Locate the cell with the specified text and output its (X, Y) center coordinate. 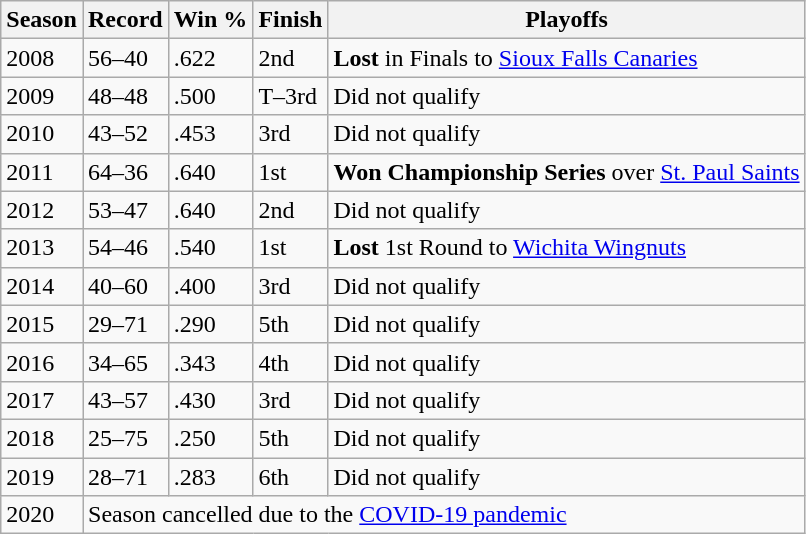
2015 (42, 324)
25–75 (125, 438)
Season (42, 20)
48–48 (125, 96)
.290 (210, 324)
2020 (42, 515)
43–52 (125, 134)
.283 (210, 477)
2017 (42, 400)
2012 (42, 210)
2013 (42, 248)
.400 (210, 286)
29–71 (125, 324)
.453 (210, 134)
56–40 (125, 58)
.430 (210, 400)
Lost 1st Round to Wichita Wingnuts (566, 248)
2018 (42, 438)
Record (125, 20)
Season cancelled due to the COVID-19 pandemic (444, 515)
Playoffs (566, 20)
2019 (42, 477)
2010 (42, 134)
.540 (210, 248)
Lost in Finals to Sioux Falls Canaries (566, 58)
Finish (290, 20)
2009 (42, 96)
.622 (210, 58)
Win % (210, 20)
2016 (42, 362)
64–36 (125, 172)
Won Championship Series over St. Paul Saints (566, 172)
43–57 (125, 400)
.343 (210, 362)
2008 (42, 58)
53–47 (125, 210)
54–46 (125, 248)
2011 (42, 172)
.500 (210, 96)
40–60 (125, 286)
4th (290, 362)
28–71 (125, 477)
2014 (42, 286)
.250 (210, 438)
6th (290, 477)
T–3rd (290, 96)
34–65 (125, 362)
